Detect which cell encompasses the target text, then output its (X, Y) center coordinate. 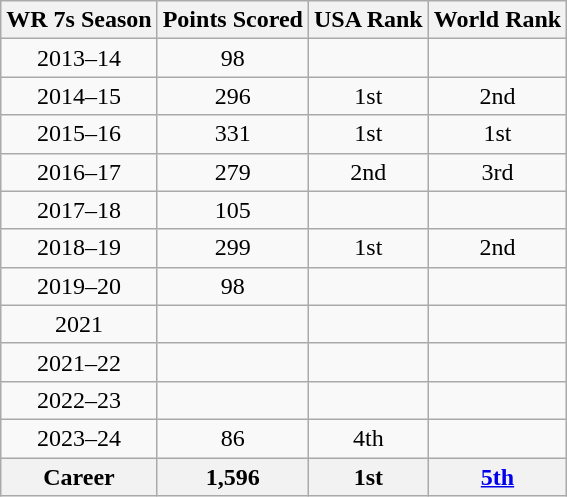
World Rank (497, 20)
299 (232, 248)
2015–16 (79, 134)
1,596 (232, 477)
2018–19 (79, 248)
86 (232, 438)
2023–24 (79, 438)
2016–17 (79, 172)
5th (497, 477)
2017–18 (79, 210)
2013–14 (79, 58)
WR 7s Season (79, 20)
3rd (497, 172)
4th (368, 438)
296 (232, 96)
2021–22 (79, 362)
Points Scored (232, 20)
331 (232, 134)
2014–15 (79, 96)
2019–20 (79, 286)
279 (232, 172)
USA Rank (368, 20)
2021 (79, 324)
105 (232, 210)
Career (79, 477)
2022–23 (79, 400)
